Locate the cell with the specified text and output its [X, Y] center coordinate. 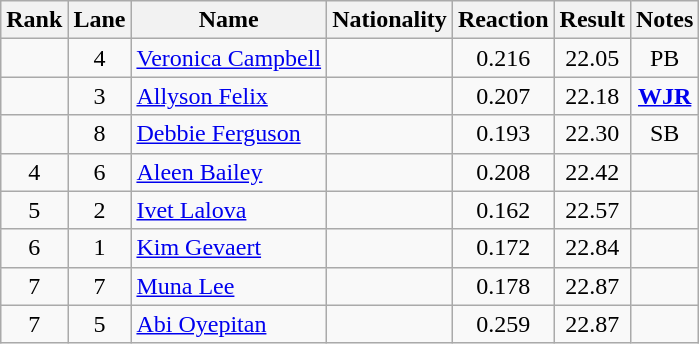
0.178 [503, 286]
2 [100, 210]
Abi Oyepitan [229, 324]
22.42 [592, 172]
0.193 [503, 134]
1 [100, 248]
0.207 [503, 96]
Notes [664, 20]
0.162 [503, 210]
WJR [664, 96]
22.30 [592, 134]
Allyson Felix [229, 96]
22.18 [592, 96]
Rank [34, 20]
Muna Lee [229, 286]
Kim Gevaert [229, 248]
Result [592, 20]
0.172 [503, 248]
22.57 [592, 210]
Veronica Campbell [229, 58]
22.05 [592, 58]
Ivet Lalova [229, 210]
Nationality [390, 20]
PB [664, 58]
SB [664, 134]
8 [100, 134]
Debbie Ferguson [229, 134]
0.208 [503, 172]
3 [100, 96]
Aleen Bailey [229, 172]
Lane [100, 20]
Name [229, 20]
22.84 [592, 248]
0.259 [503, 324]
0.216 [503, 58]
Reaction [503, 20]
